Capture the cell that displays the provided text and extract its (x, y) central coordinate. 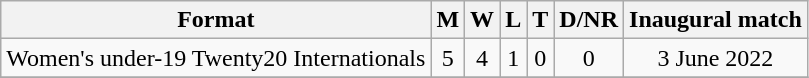
D/NR (589, 20)
5 (448, 58)
3 June 2022 (716, 58)
W (482, 20)
1 (514, 58)
Format (216, 20)
L (514, 20)
4 (482, 58)
M (448, 20)
Women's under-19 Twenty20 Internationals (216, 58)
Inaugural match (716, 20)
T (540, 20)
